For the text-containing cell, return its midpoint in [X, Y] coordinate format. 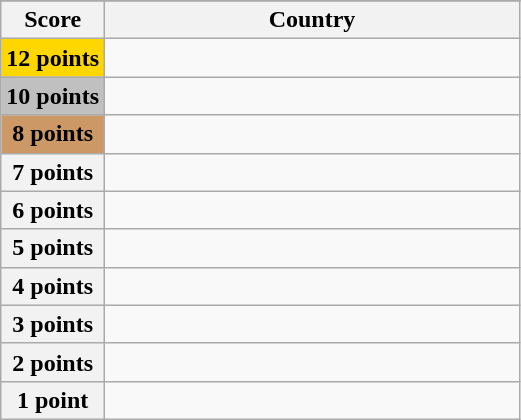
4 points [53, 286]
2 points [53, 362]
8 points [53, 134]
Country [312, 20]
12 points [53, 58]
3 points [53, 324]
10 points [53, 96]
Score [53, 20]
5 points [53, 248]
7 points [53, 172]
1 point [53, 400]
6 points [53, 210]
